Pinpoint the cell where the given text exists, returning its [x, y] midpoint coordinate. 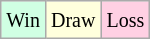
Draw [72, 20]
Loss [126, 20]
Win [24, 20]
